Output the (x, y) coordinate of the center of the cell containing the given text.  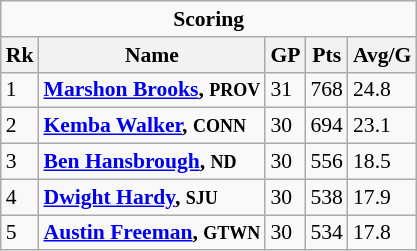
17.9 (382, 197)
556 (326, 162)
24.8 (382, 90)
Pts (326, 55)
GP (285, 55)
4 (20, 197)
694 (326, 126)
Name (152, 55)
534 (326, 233)
17.8 (382, 233)
5 (20, 233)
Ben Hansbrough, ND (152, 162)
3 (20, 162)
18.5 (382, 162)
31 (285, 90)
538 (326, 197)
Dwight Hardy, SJU (152, 197)
768 (326, 90)
2 (20, 126)
Rk (20, 55)
Avg/G (382, 55)
Marshon Brooks, PROV (152, 90)
1 (20, 90)
Kemba Walker, CONN (152, 126)
Scoring (209, 19)
23.1 (382, 126)
Austin Freeman, GTWN (152, 233)
